Locate the cell with the specified text and output its [x, y] center coordinate. 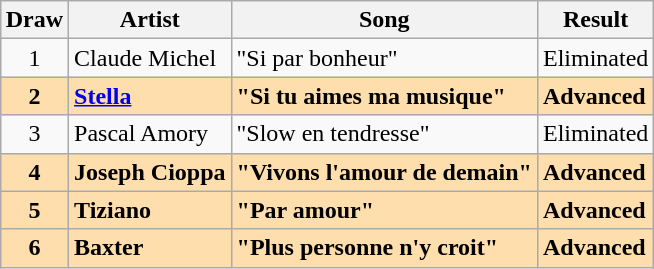
"Slow en tendresse" [384, 134]
"Vivons l'amour de demain" [384, 172]
Stella [150, 96]
"Par amour" [384, 210]
Song [384, 20]
"Plus personne n'y croit" [384, 248]
6 [34, 248]
2 [34, 96]
Tiziano [150, 210]
Baxter [150, 248]
5 [34, 210]
"Si tu aimes ma musique" [384, 96]
Pascal Amory [150, 134]
Joseph Cioppa [150, 172]
Artist [150, 20]
4 [34, 172]
Result [595, 20]
3 [34, 134]
1 [34, 58]
Draw [34, 20]
"Si par bonheur" [384, 58]
Claude Michel [150, 58]
